Locate the cell with the specified text and output its (x, y) center coordinate. 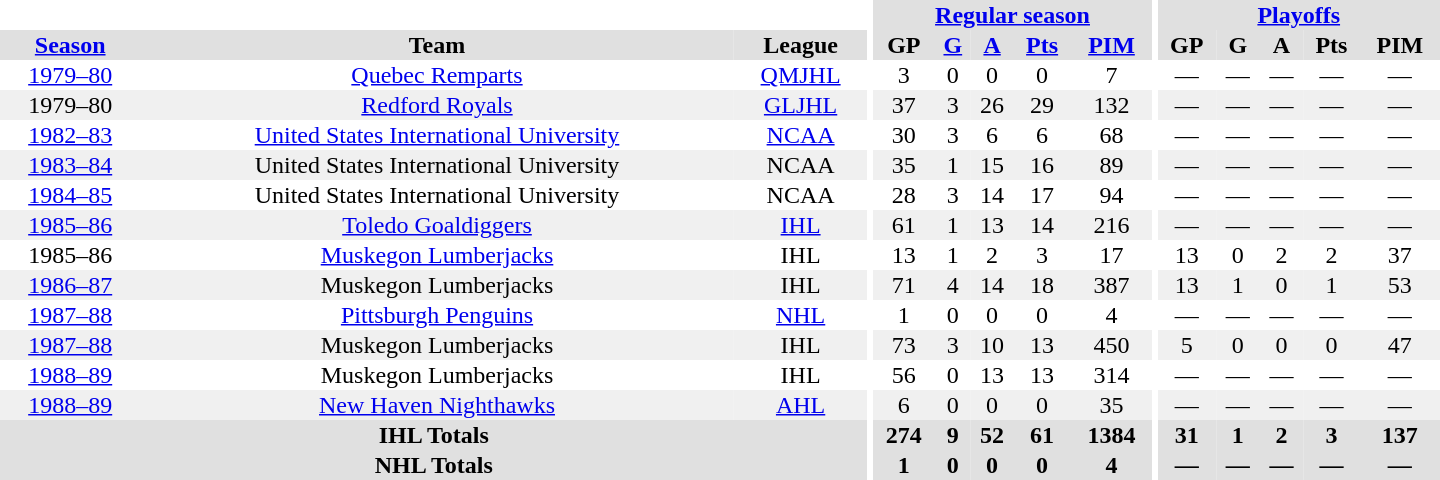
26 (992, 105)
53 (1400, 285)
450 (1111, 345)
Quebec Remparts (436, 75)
Regular season (1012, 15)
1983–84 (70, 165)
Toledo Goaldiggers (436, 225)
1984–85 (70, 195)
31 (1186, 435)
10 (992, 345)
89 (1111, 165)
5 (1186, 345)
15 (992, 165)
47 (1400, 345)
216 (1111, 225)
Team (436, 45)
NHL Totals (434, 465)
Playoffs (1298, 15)
League (801, 45)
16 (1042, 165)
30 (904, 135)
73 (904, 345)
QMJHL (801, 75)
52 (992, 435)
56 (904, 375)
Redford Royals (436, 105)
94 (1111, 195)
New Haven Nighthawks (436, 405)
387 (1111, 285)
274 (904, 435)
1982–83 (70, 135)
68 (1111, 135)
28 (904, 195)
AHL (801, 405)
Season (70, 45)
132 (1111, 105)
GLJHL (801, 105)
9 (952, 435)
18 (1042, 285)
314 (1111, 375)
137 (1400, 435)
Pittsburgh Penguins (436, 315)
NHL (801, 315)
7 (1111, 75)
29 (1042, 105)
1384 (1111, 435)
1986–87 (70, 285)
IHL Totals (434, 435)
71 (904, 285)
